Detect which cell encompasses the target text, then output its [X, Y] center coordinate. 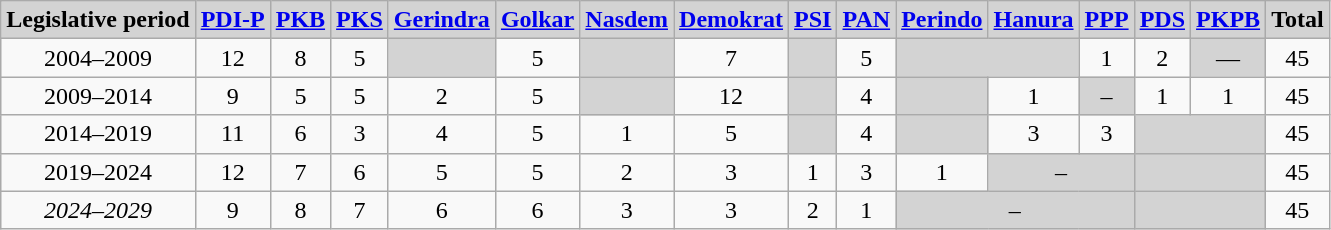
Perindo [942, 20]
PKB [300, 20]
2019–2024 [98, 172]
11 [232, 134]
2014–2019 [98, 134]
PPP [1106, 20]
PSI [813, 20]
Demokrat [732, 20]
PKS [360, 20]
Total [1298, 20]
Legislative period [98, 20]
PDS [1162, 20]
2009–2014 [98, 96]
PDI-P [232, 20]
— [1228, 58]
Gerindra [442, 20]
Golkar [537, 20]
2004–2009 [98, 58]
Hanura [1034, 20]
PKPB [1228, 20]
Nasdem [627, 20]
PAN [866, 20]
2024–2029 [98, 210]
